Return (x, y) of the center of cell containing provided text 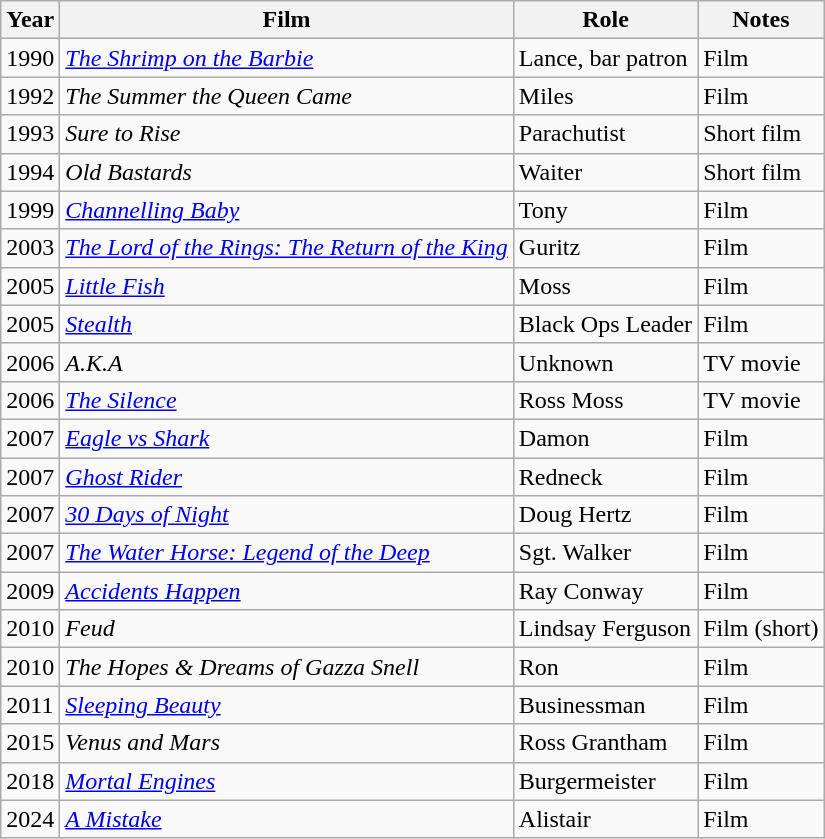
Sure to Rise (286, 134)
Ron (605, 667)
Doug Hertz (605, 515)
Miles (605, 96)
30 Days of Night (286, 515)
Unknown (605, 362)
A Mistake (286, 819)
Parachutist (605, 134)
1999 (30, 210)
The Shrimp on the Barbie (286, 58)
Ghost Rider (286, 477)
Little Fish (286, 286)
Ross Moss (605, 400)
The Hopes & Dreams of Gazza Snell (286, 667)
1990 (30, 58)
2003 (30, 248)
Alistair (605, 819)
Mortal Engines (286, 781)
2024 (30, 819)
Notes (761, 20)
2011 (30, 705)
Businessman (605, 705)
Lindsay Ferguson (605, 629)
2015 (30, 743)
Redneck (605, 477)
Ray Conway (605, 591)
1994 (30, 172)
Sleeping Beauty (286, 705)
The Summer the Queen Came (286, 96)
Tony (605, 210)
Damon (605, 438)
Waiter (605, 172)
Moss (605, 286)
A.K.A (286, 362)
Sgt. Walker (605, 553)
2009 (30, 591)
Role (605, 20)
Film (short) (761, 629)
Accidents Happen (286, 591)
The Lord of the Rings: The Return of the King (286, 248)
2018 (30, 781)
Eagle vs Shark (286, 438)
Year (30, 20)
Feud (286, 629)
Guritz (605, 248)
Old Bastards (286, 172)
Burgermeister (605, 781)
Stealth (286, 324)
Black Ops Leader (605, 324)
Channelling Baby (286, 210)
1992 (30, 96)
Lance, bar patron (605, 58)
1993 (30, 134)
The Silence (286, 400)
Ross Grantham (605, 743)
Venus and Mars (286, 743)
The Water Horse: Legend of the Deep (286, 553)
